Locate the cell with the specified text and output its (X, Y) center coordinate. 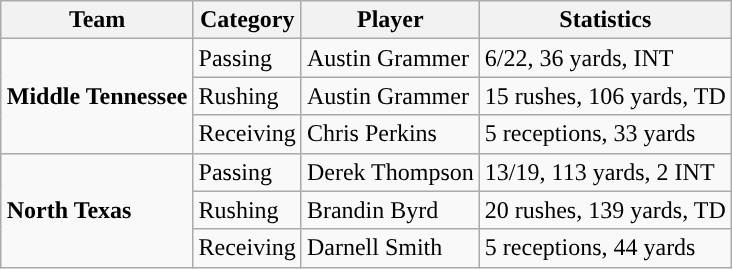
6/22, 36 yards, INT (605, 58)
Team (97, 20)
5 receptions, 33 yards (605, 134)
Category (247, 20)
Statistics (605, 20)
5 receptions, 44 yards (605, 248)
20 rushes, 139 yards, TD (605, 210)
Brandin Byrd (390, 210)
Chris Perkins (390, 134)
Derek Thompson (390, 172)
North Texas (97, 210)
Darnell Smith (390, 248)
Middle Tennessee (97, 96)
Player (390, 20)
13/19, 113 yards, 2 INT (605, 172)
15 rushes, 106 yards, TD (605, 96)
